Determine the (x, y) coordinate at the center of the cell enclosing the given text.  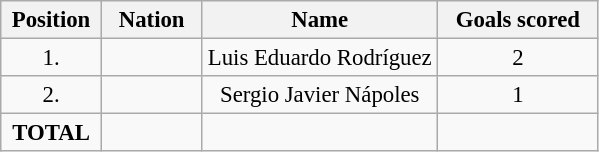
2 (518, 58)
Goals scored (518, 20)
1. (52, 58)
1 (518, 95)
TOTAL (52, 133)
Sergio Javier Nápoles (320, 95)
2. (52, 95)
Luis Eduardo Rodríguez (320, 58)
Nation (152, 20)
Position (52, 20)
Name (320, 20)
